Identify which cell holds the provided text, then report its (X, Y) central coordinate. 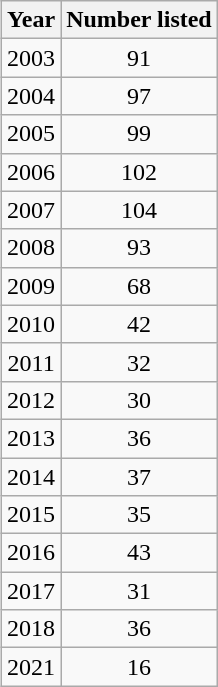
2012 (32, 400)
2004 (32, 96)
97 (140, 96)
16 (140, 667)
2009 (32, 286)
35 (140, 515)
2011 (32, 362)
2015 (32, 515)
30 (140, 400)
93 (140, 248)
2018 (32, 629)
104 (140, 210)
2007 (32, 210)
2008 (32, 248)
2017 (32, 591)
68 (140, 286)
32 (140, 362)
42 (140, 324)
2014 (32, 477)
37 (140, 477)
2010 (32, 324)
91 (140, 58)
2003 (32, 58)
2021 (32, 667)
43 (140, 553)
Number listed (140, 20)
31 (140, 591)
99 (140, 134)
102 (140, 172)
2013 (32, 438)
2016 (32, 553)
Year (32, 20)
2005 (32, 134)
2006 (32, 172)
